From the cell containing the given text, extract its center point as (X, Y) coordinate. 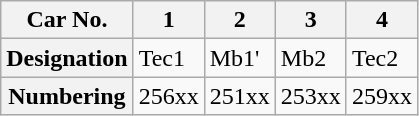
Tec2 (382, 58)
253xx (310, 96)
Mb1' (240, 58)
1 (168, 20)
4 (382, 20)
Tec1 (168, 58)
Numbering (67, 96)
Car No. (67, 20)
2 (240, 20)
3 (310, 20)
259xx (382, 96)
Designation (67, 58)
251xx (240, 96)
Mb2 (310, 58)
256xx (168, 96)
